Locate the cell with the specified text and output its (x, y) center coordinate. 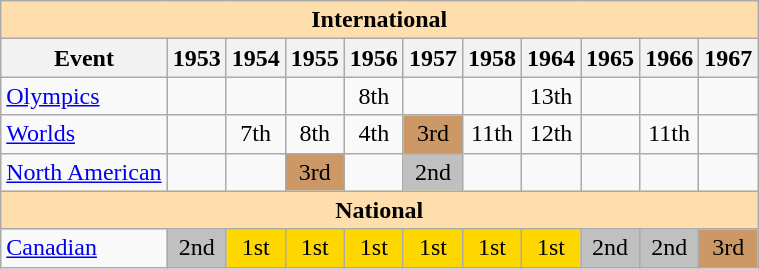
International (380, 20)
North American (84, 172)
13th (550, 96)
1954 (256, 58)
12th (550, 134)
1964 (550, 58)
4th (374, 134)
Event (84, 58)
1955 (314, 58)
1958 (492, 58)
1967 (728, 58)
Olympics (84, 96)
National (380, 210)
Worlds (84, 134)
1956 (374, 58)
1966 (670, 58)
Canadian (84, 248)
7th (256, 134)
1957 (432, 58)
1953 (196, 58)
1965 (610, 58)
